Return the (x, y) coordinate for the center point of the cell that contains the specified text.  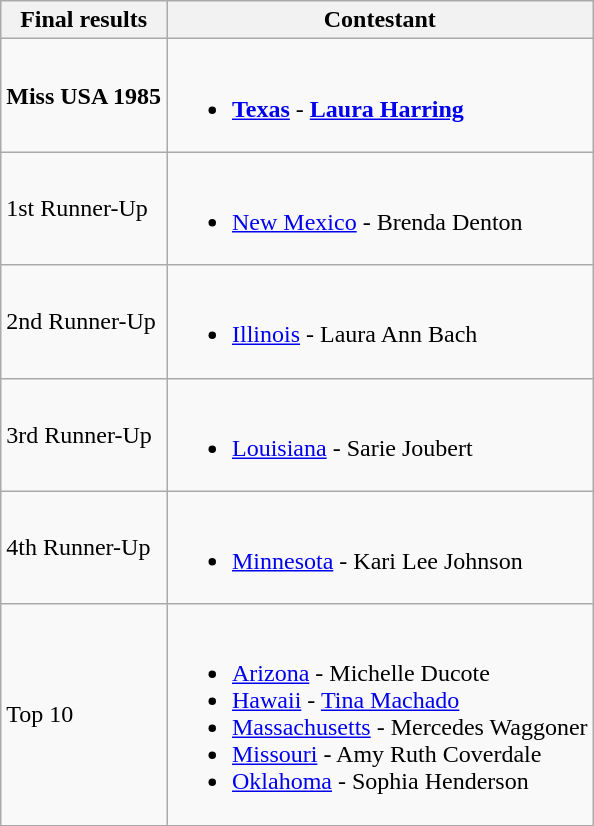
Top 10 (84, 714)
3rd Runner-Up (84, 434)
Arizona - Michelle Ducote Hawaii - Tina Machado Massachusetts - Mercedes Waggoner Missouri - Amy Ruth Coverdale Oklahoma - Sophia Henderson (380, 714)
2nd Runner-Up (84, 322)
Louisiana - Sarie Joubert (380, 434)
1st Runner-Up (84, 208)
New Mexico - Brenda Denton (380, 208)
Final results (84, 20)
4th Runner-Up (84, 548)
Contestant (380, 20)
Illinois - Laura Ann Bach (380, 322)
Miss USA 1985 (84, 96)
Texas - Laura Harring (380, 96)
Minnesota - Kari Lee Johnson (380, 548)
